Find where the given text appears and provide that cell's center as (X, Y) coordinate. 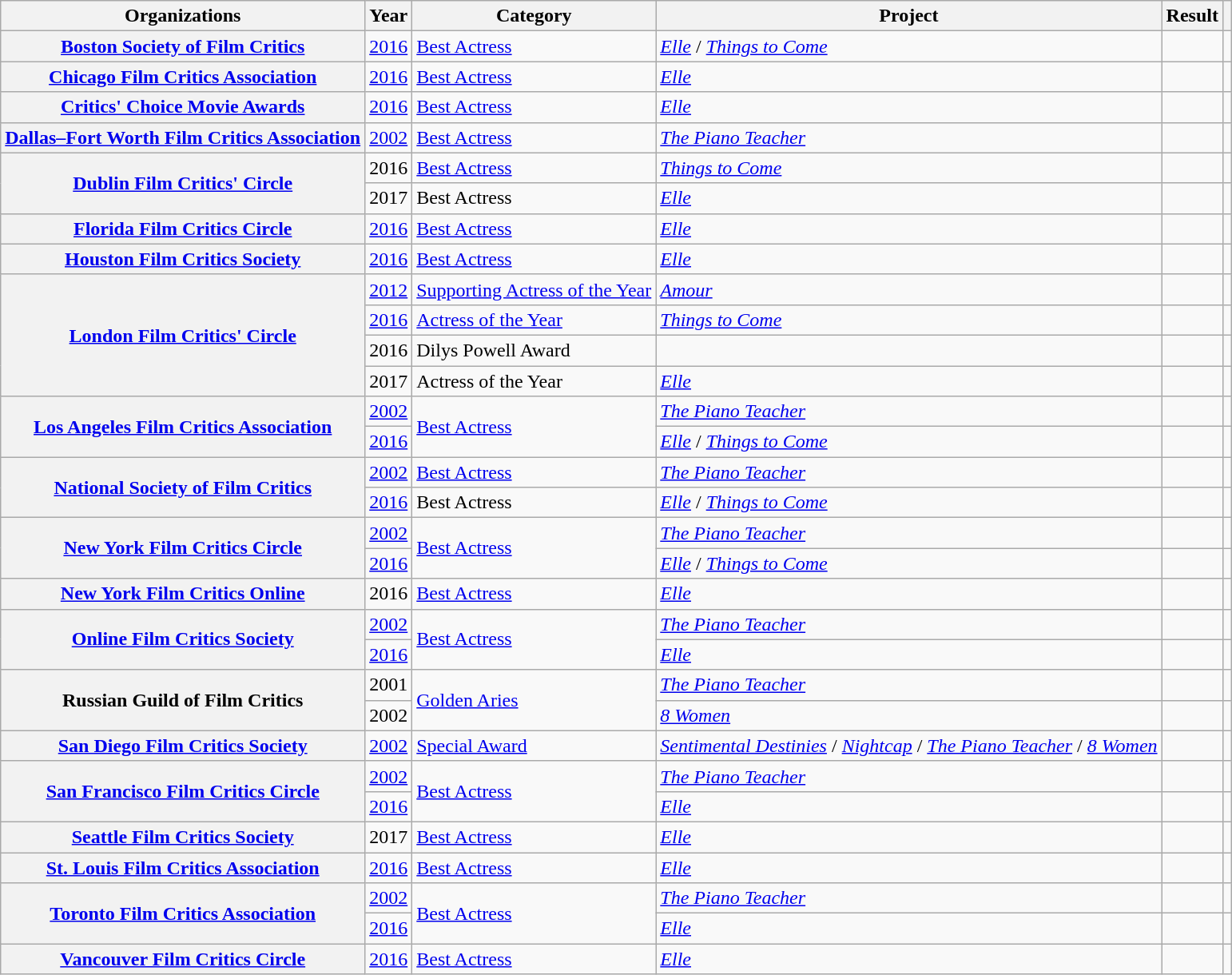
8 Women (909, 715)
New York Film Critics Circle (183, 548)
Golden Aries (534, 700)
2012 (388, 289)
St. Louis Film Critics Association (183, 867)
Houston Film Critics Society (183, 259)
San Francisco Film Critics Circle (183, 791)
London Film Critics' Circle (183, 335)
Seattle Film Critics Society (183, 837)
Boston Society of Film Critics (183, 46)
Vancouver Film Critics Circle (183, 959)
Russian Guild of Film Critics (183, 700)
Los Angeles Film Critics Association (183, 427)
New York Film Critics Online (183, 594)
2001 (388, 685)
Result (1192, 16)
Florida Film Critics Circle (183, 229)
Chicago Film Critics Association (183, 77)
National Society of Film Critics (183, 488)
Sentimental Destinies / Nightcap / The Piano Teacher / 8 Women (909, 746)
Online Film Critics Society (183, 639)
Year (388, 16)
Amour (909, 289)
Supporting Actress of the Year (534, 289)
Critics' Choice Movie Awards (183, 107)
Category (534, 16)
Special Award (534, 746)
Toronto Film Critics Association (183, 913)
San Diego Film Critics Society (183, 746)
Dilys Powell Award (534, 350)
Project (909, 16)
Organizations (183, 16)
Dublin Film Critics' Circle (183, 183)
Dallas–Fort Worth Film Critics Association (183, 137)
